Search for the cell housing the specified text and yield its [x, y] center coordinate. 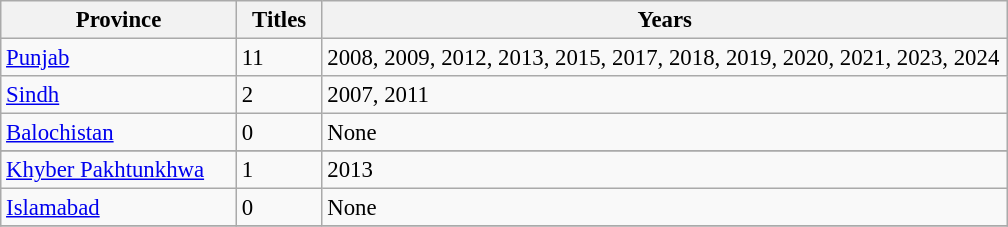
2013 [665, 170]
Punjab [119, 58]
Balochistan [119, 133]
Province [119, 20]
2008, 2009, 2012, 2013, 2015, 2017, 2018, 2019, 2020, 2021, 2023, 2024 [665, 58]
Islamabad [119, 208]
1 [279, 170]
Sindh [119, 95]
Titles [279, 20]
2007, 2011 [665, 95]
Years [665, 20]
2 [279, 95]
11 [279, 58]
Khyber Pakhtunkhwa [119, 170]
